Search for the cell housing the specified text and yield its [x, y] center coordinate. 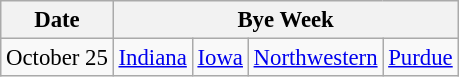
Bye Week [286, 20]
Indiana [152, 58]
Purdue [420, 58]
Date [57, 20]
October 25 [57, 58]
Northwestern [316, 58]
Iowa [220, 58]
